Detect which cell encompasses the target text, then output its [X, Y] center coordinate. 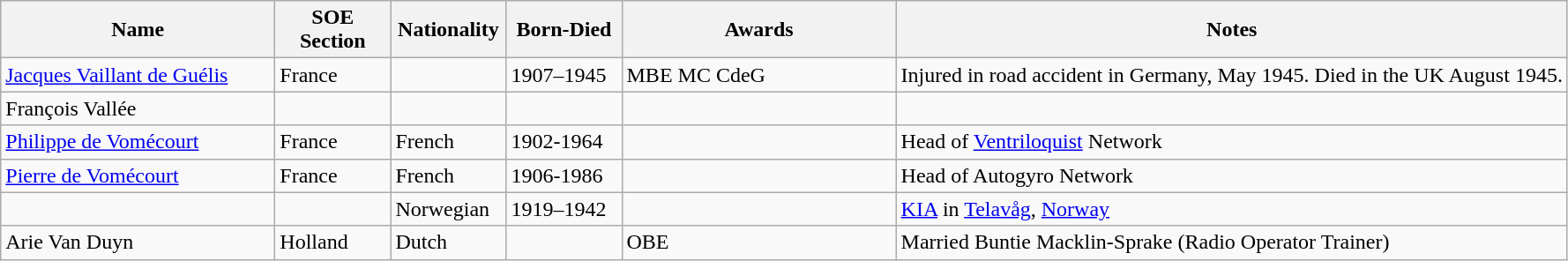
Pierre de Vomécourt [138, 175]
Name [138, 30]
KIA in Telavåg, Norway [1231, 209]
Jacques Vaillant de Guélis [138, 75]
SOE Section [333, 30]
Injured in road accident in Germany, May 1945. Died in the UK August 1945. [1231, 75]
Nationality [448, 30]
Philippe de Vomécourt [138, 142]
Dutch [448, 242]
Born-Died [564, 30]
Holland [333, 242]
Arie Van Duyn [138, 242]
Notes [1231, 30]
Norwegian [448, 209]
MBE MC CdeG [758, 75]
OBE [758, 242]
Married Buntie Macklin-Sprake (Radio Operator Trainer) [1231, 242]
1906-1986 [564, 175]
1907–1945 [564, 75]
Head of Ventriloquist Network [1231, 142]
Head of Autogyro Network [1231, 175]
1919–1942 [564, 209]
Awards [758, 30]
1902-1964 [564, 142]
François Vallée [138, 108]
